For the text-containing cell, return its midpoint in [X, Y] coordinate format. 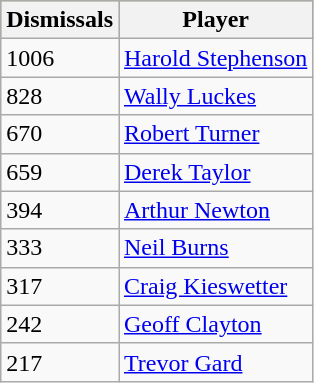
670 [60, 134]
242 [60, 324]
828 [60, 96]
659 [60, 172]
394 [60, 210]
217 [60, 362]
Robert Turner [215, 134]
Player [215, 20]
Derek Taylor [215, 172]
Arthur Newton [215, 210]
Wally Luckes [215, 96]
1006 [60, 58]
317 [60, 286]
333 [60, 248]
Geoff Clayton [215, 324]
Harold Stephenson [215, 58]
Neil Burns [215, 248]
Craig Kieswetter [215, 286]
Trevor Gard [215, 362]
Dismissals [60, 20]
